From the cell containing the given text, extract its center point as (X, Y) coordinate. 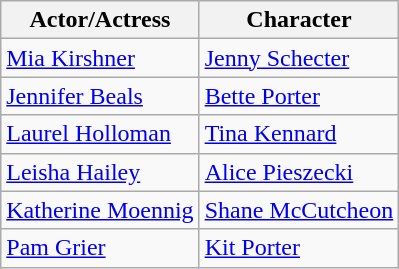
Mia Kirshner (100, 58)
Leisha Hailey (100, 172)
Jennifer Beals (100, 96)
Laurel Holloman (100, 134)
Tina Kennard (299, 134)
Shane McCutcheon (299, 210)
Jenny Schecter (299, 58)
Alice Pieszecki (299, 172)
Katherine Moennig (100, 210)
Actor/Actress (100, 20)
Bette Porter (299, 96)
Pam Grier (100, 248)
Character (299, 20)
Kit Porter (299, 248)
